Detect which cell encompasses the target text, then output its (X, Y) center coordinate. 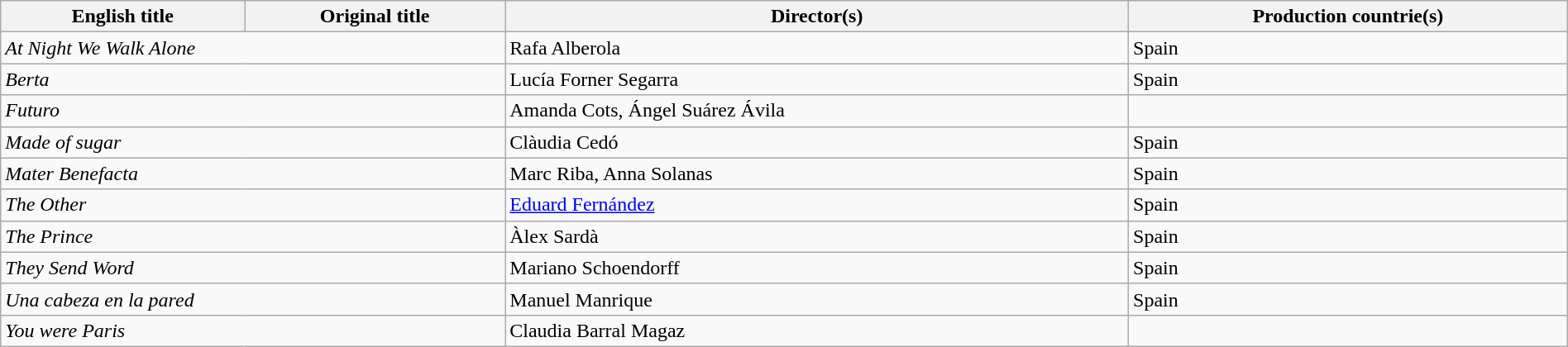
Made of sugar (253, 142)
Mater Benefacta (253, 173)
They Send Word (253, 268)
Marc Riba, Anna Solanas (817, 173)
At Night We Walk Alone (253, 48)
Mariano Schoendorff (817, 268)
Futuro (253, 111)
Director(s) (817, 17)
Amanda Cots, Ángel Suárez Ávila (817, 111)
Production countrie(s) (1348, 17)
English title (122, 17)
Rafa Alberola (817, 48)
Àlex Sardà (817, 236)
Eduard Fernández (817, 205)
Una cabeza en la pared (253, 299)
Berta (253, 79)
You were Paris (253, 330)
The Prince (253, 236)
Manuel Manrique (817, 299)
Original title (375, 17)
Claudia Barral Magaz (817, 330)
Lucía Forner Segarra (817, 79)
The Other (253, 205)
Clàudia Cedó (817, 142)
